From the cell containing the given text, extract its center point as [X, Y] coordinate. 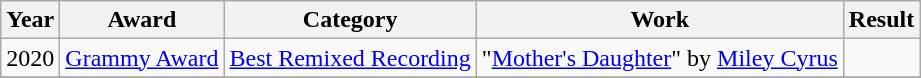
Year [30, 20]
Grammy Award [142, 58]
Category [350, 20]
2020 [30, 58]
"Mother's Daughter" by Miley Cyrus [660, 58]
Work [660, 20]
Award [142, 20]
Best Remixed Recording [350, 58]
Result [881, 20]
